Scan for the cell matching the given text and deliver its (x, y) coordinate at center. 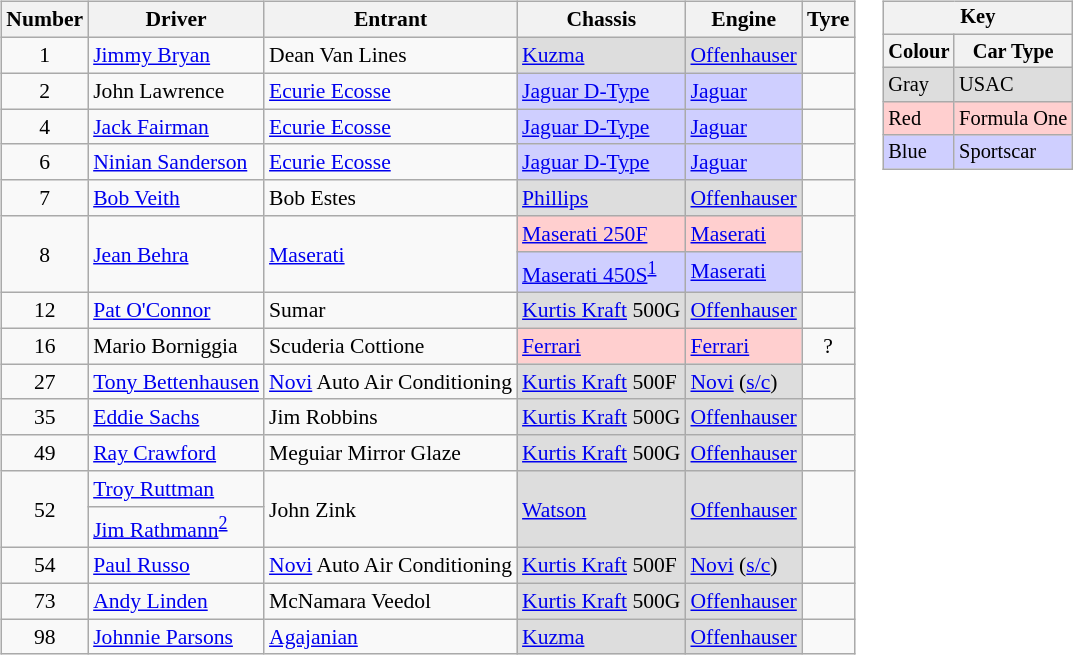
Chassis (601, 20)
Tony Bettenhausen (176, 382)
Jean Behra (176, 254)
Paul Russo (176, 566)
Bob Estes (390, 198)
Driver (176, 20)
Meguiar Mirror Glaze (390, 453)
Formula One (1013, 119)
Ninian Sanderson (176, 162)
Troy Ruttman (176, 489)
1 (44, 55)
Red (918, 119)
Gray (918, 85)
6 (44, 162)
Dean Van Lines (390, 55)
Mario Borniggia (176, 346)
7 (44, 198)
2 (44, 91)
54 (44, 566)
McNamara Veedol (390, 601)
Pat O'Connor (176, 311)
49 (44, 453)
Phillips (601, 198)
Johnnie Parsons (176, 637)
52 (44, 510)
Ray Crawford (176, 453)
Number (44, 20)
Andy Linden (176, 601)
USAC (1013, 85)
4 (44, 127)
Car Type (1013, 51)
Blue (918, 152)
8 (44, 254)
Entrant (390, 20)
Watson (601, 510)
Key (978, 18)
Bob Veith (176, 198)
Jim Rathmann2 (176, 526)
Sumar (390, 311)
98 (44, 637)
Sportscar (1013, 152)
John Lawrence (176, 91)
Jimmy Bryan (176, 55)
16 (44, 346)
35 (44, 417)
Tyre (828, 20)
Engine (743, 20)
Scuderia Cottione (390, 346)
27 (44, 382)
John Zink (390, 510)
73 (44, 601)
Colour (918, 51)
Jack Fairman (176, 127)
Maserati 250F (601, 234)
Jim Robbins (390, 417)
Maserati 450S1 (601, 272)
? (828, 346)
Agajanian (390, 637)
12 (44, 311)
Eddie Sachs (176, 417)
